Pinpoint the cell where the given text exists, returning its [X, Y] midpoint coordinate. 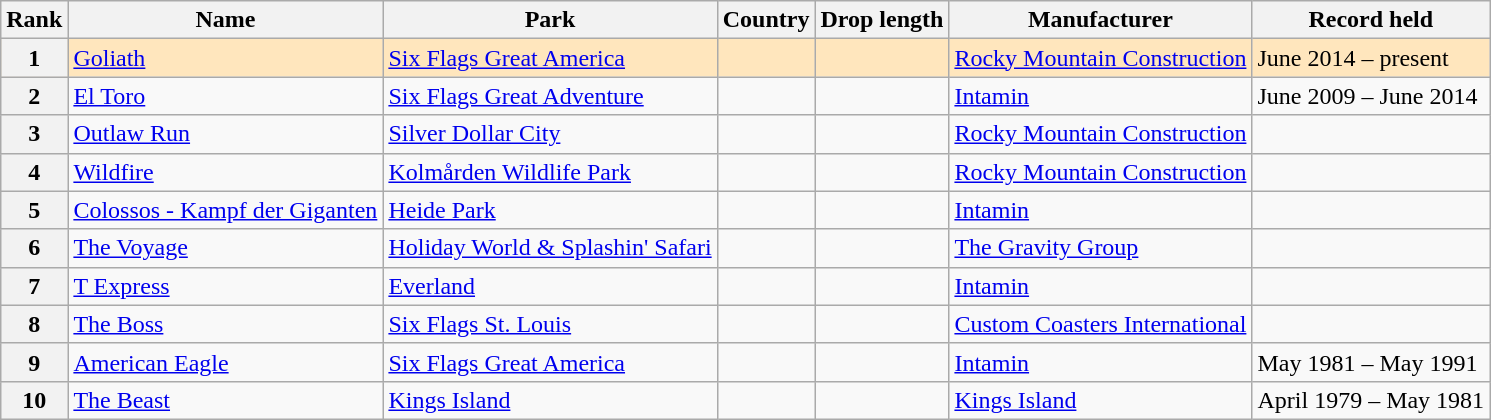
9 [34, 362]
Heide Park [550, 210]
T Express [226, 286]
7 [34, 286]
June 2009 – June 2014 [1371, 96]
Drop length [882, 20]
5 [34, 210]
Name [226, 20]
Wildfire [226, 172]
June 2014 – present [1371, 58]
8 [34, 324]
Kolmården Wildlife Park [550, 172]
Colossos - Kampf der Giganten [226, 210]
El Toro [226, 96]
The Beast [226, 400]
Country [766, 20]
The Voyage [226, 248]
1 [34, 58]
Holiday World & Splashin' Safari [550, 248]
Six Flags Great Adventure [550, 96]
Silver Dollar City [550, 134]
Goliath [226, 58]
The Boss [226, 324]
Everland [550, 286]
Record held [1371, 20]
Six Flags St. Louis [550, 324]
4 [34, 172]
Custom Coasters International [1100, 324]
April 1979 – May 1981 [1371, 400]
10 [34, 400]
6 [34, 248]
Manufacturer [1100, 20]
May 1981 – May 1991 [1371, 362]
Rank [34, 20]
2 [34, 96]
The Gravity Group [1100, 248]
3 [34, 134]
Outlaw Run [226, 134]
Park [550, 20]
American Eagle [226, 362]
